Determine the [x, y] coordinate at the center of the cell enclosing the given text.  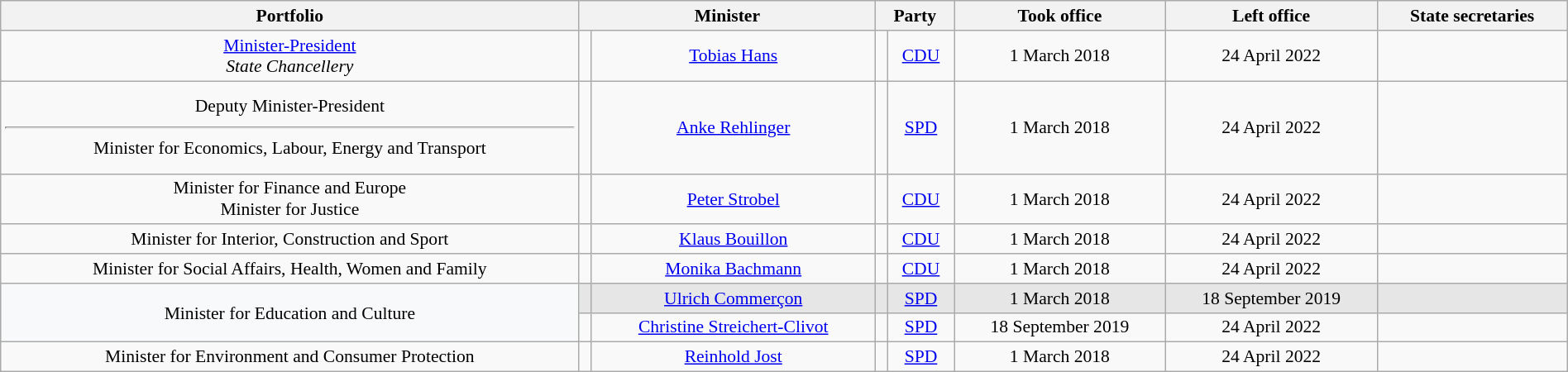
Minister for Interior, Construction and Sport [289, 240]
Portfolio [289, 16]
Minister for Education and Culture [289, 312]
Ulrich Commerçon [733, 298]
Minister for Finance and EuropeMinister for Justice [289, 198]
Party [915, 16]
Monika Bachmann [733, 269]
Minister [728, 16]
Christine Streichert-Clivot [733, 327]
Anke Rehlinger [733, 127]
Minister for Environment and Consumer Protection [289, 357]
Deputy Minister-PresidentMinister for Economics, Labour, Energy and Transport [289, 127]
Took office [1060, 16]
Reinhold Jost [733, 357]
Peter Strobel [733, 198]
Left office [1271, 16]
Minister for Social Affairs, Health, Women and Family [289, 269]
State secretaries [1472, 16]
Tobias Hans [733, 56]
Minister-PresidentState Chancellery [289, 56]
Klaus Bouillon [733, 240]
